For the text-containing cell, return its midpoint in [x, y] coordinate format. 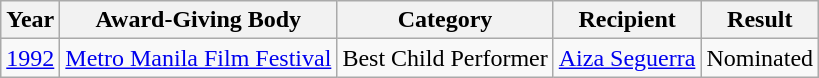
Year [30, 20]
Best Child Performer [445, 58]
Award-Giving Body [198, 20]
Nominated [760, 58]
Recipient [627, 20]
1992 [30, 58]
Aiza Seguerra [627, 58]
Category [445, 20]
Metro Manila Film Festival [198, 58]
Result [760, 20]
